Find where the given text appears and provide that cell's center as (X, Y) coordinate. 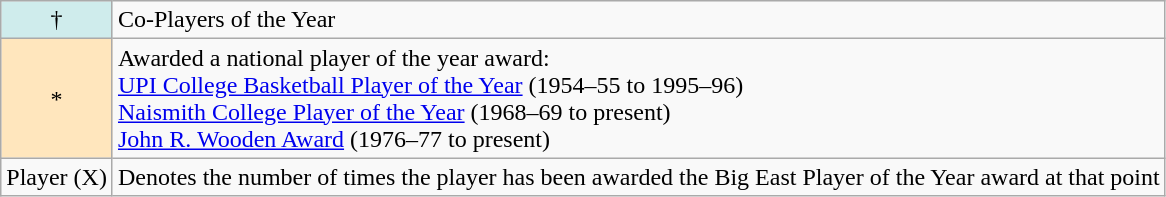
Denotes the number of times the player has been awarded the Big East Player of the Year award at that point (638, 177)
† (57, 20)
Co-Players of the Year (638, 20)
* (57, 98)
Player (X) (57, 177)
